Return [x, y] of the center of cell containing provided text 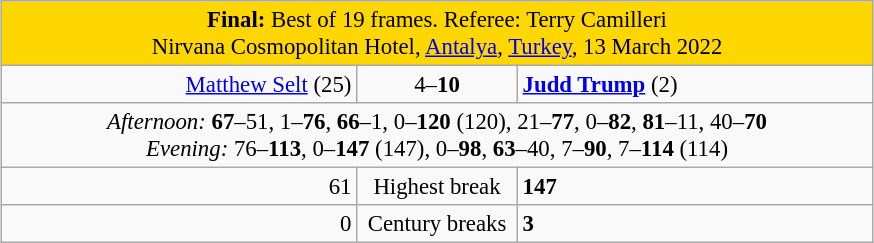
Matthew Selt (25) [179, 85]
Highest break [438, 187]
3 [695, 224]
Afternoon: 67–51, 1–76, 66–1, 0–120 (120), 21–77, 0–82, 81–11, 40–70Evening: 76–113, 0–147 (147), 0–98, 63–40, 7–90, 7–114 (114) [437, 136]
147 [695, 187]
Final: Best of 19 frames. Referee: Terry Camilleri Nirvana Cosmopolitan Hotel, Antalya, Turkey, 13 March 2022 [437, 34]
61 [179, 187]
Judd Trump (2) [695, 85]
Century breaks [438, 224]
0 [179, 224]
4–10 [438, 85]
